Find where the given text appears and provide that cell's center as (x, y) coordinate. 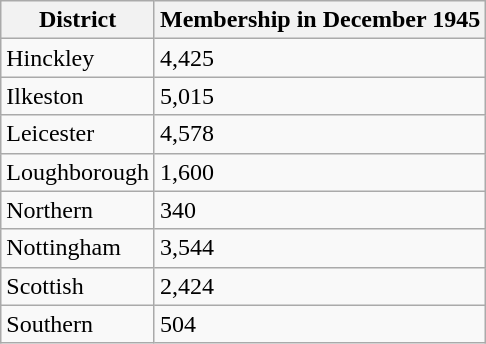
Ilkeston (78, 96)
Northern (78, 210)
5,015 (320, 96)
Nottingham (78, 248)
340 (320, 210)
Hinckley (78, 58)
504 (320, 324)
3,544 (320, 248)
Loughborough (78, 172)
Southern (78, 324)
Scottish (78, 286)
4,425 (320, 58)
2,424 (320, 286)
Membership in December 1945 (320, 20)
4,578 (320, 134)
District (78, 20)
1,600 (320, 172)
Leicester (78, 134)
